Return [X, Y] of the center of cell containing provided text 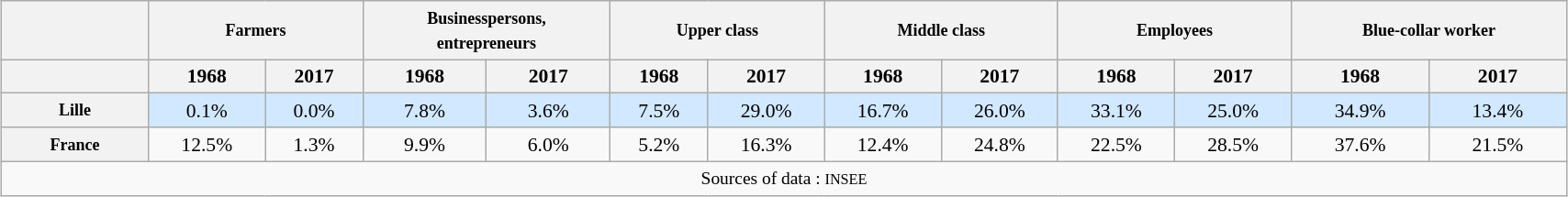
13.4% [1497, 111]
25.0% [1234, 111]
16.7% [883, 111]
Employees [1174, 31]
29.0% [766, 111]
37.6% [1361, 146]
7.8% [424, 111]
Sources of data : INSEE [784, 180]
28.5% [1234, 146]
12.4% [883, 146]
16.3% [766, 146]
1.3% [314, 146]
Businesspersons, entrepreneurs [487, 31]
6.0% [549, 146]
5.2% [659, 146]
9.9% [424, 146]
26.0% [999, 111]
Upper class [718, 31]
3.6% [549, 111]
Middle class [941, 31]
7.5% [659, 111]
22.5% [1116, 146]
Blue-collar worker [1429, 31]
0.0% [314, 111]
33.1% [1116, 111]
Farmers [255, 31]
24.8% [999, 146]
21.5% [1497, 146]
France [75, 146]
0.1% [207, 111]
34.9% [1361, 111]
12.5% [207, 146]
Lille [75, 111]
